Search for the cell housing the specified text and yield its [x, y] center coordinate. 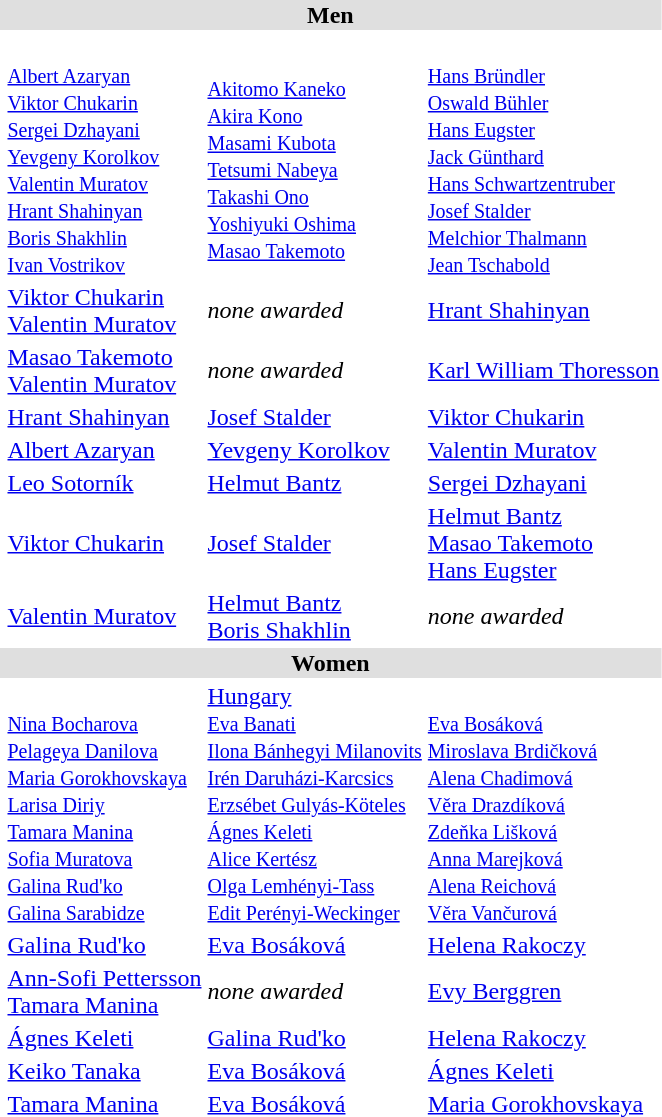
Sergei Dzhayani [543, 483]
Eva BosákováMiroslava BrdičkováAlena ChadimováVěra DrazdíkováZdeňka LiškováAnna MarejkováAlena ReichováVěra Vančurová [543, 804]
Evy Berggren [543, 992]
Albert Azaryan [104, 450]
Leo Sotorník [104, 483]
Helmut Bantz Masao Takemoto Hans Eugster [543, 543]
Karl William Thoresson [543, 370]
Ann-Sofi Pettersson Tamara Manina [104, 992]
Yevgeny Korolkov [314, 450]
Nina BocharovaPelageya DanilovaMaria GorokhovskayaLarisa DiriyTamara ManinaSofia MuratovaGalina Rud'koGalina Sarabidze [104, 804]
Masao Takemoto Valentin Muratov [104, 370]
Akitomo KanekoAkira KonoMasami KubotaTetsumi NabeyaTakashi OnoYoshiyuki OshimaMasao Takemoto [314, 156]
Viktor Chukarin Valentin Muratov [104, 310]
Helmut Bantz [314, 483]
Hans BründlerOswald BühlerHans EugsterJack GünthardHans SchwartzentruberJosef StalderMelchior ThalmannJean Tschabold [543, 156]
Albert AzaryanViktor ChukarinSergei DzhayaniYevgeny KorolkovValentin MuratovHrant ShahinyanBoris ShakhlinIvan Vostrikov [104, 156]
Women [330, 663]
Men [330, 15]
Helmut Bantz Boris Shakhlin [314, 616]
Keiko Tanaka [104, 1071]
